Return the (x, y) coordinate for the center point of the cell that contains the specified text.  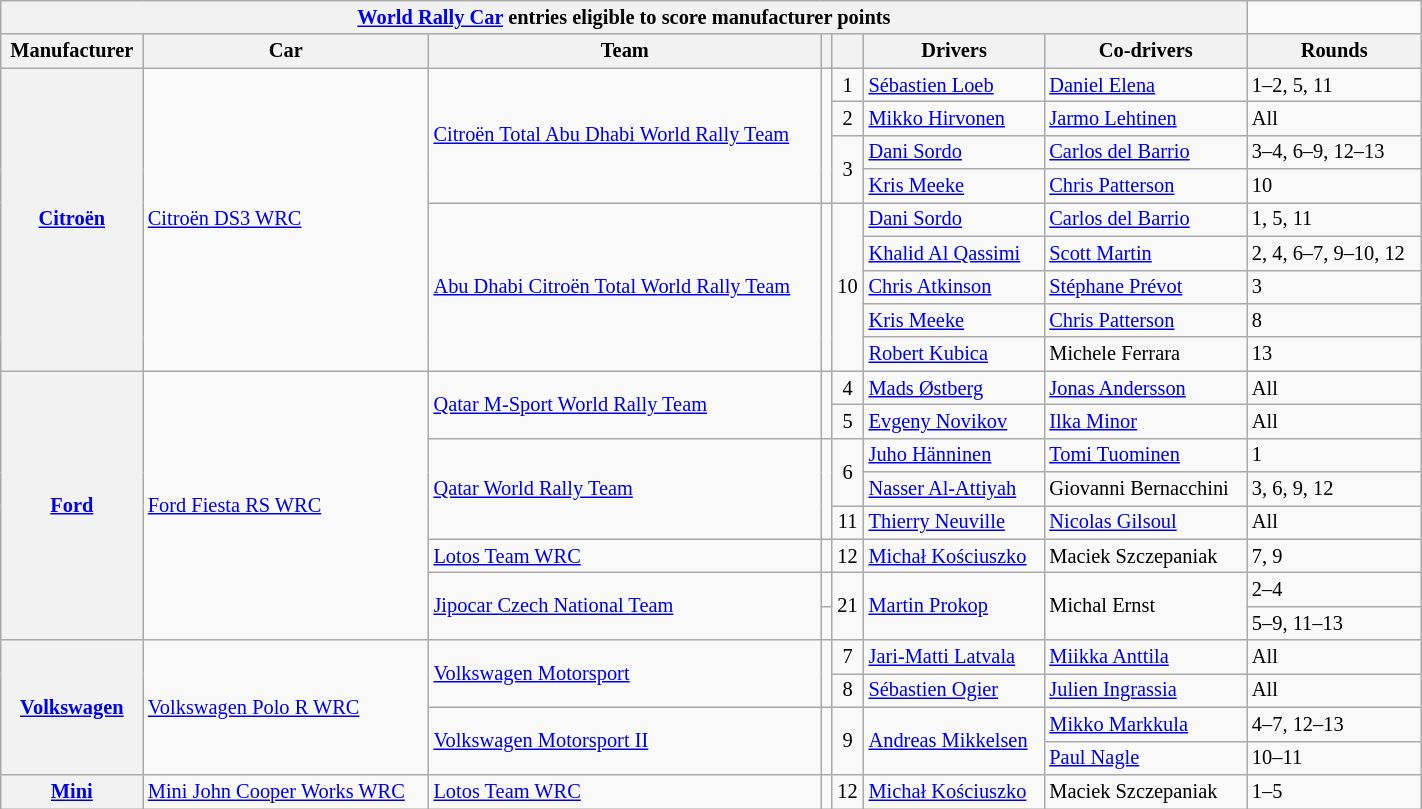
4–7, 12–13 (1334, 724)
Volkswagen (72, 708)
Nasser Al-Attiyah (954, 489)
Volkswagen Polo R WRC (286, 708)
Mini John Cooper Works WRC (286, 791)
1–5 (1334, 791)
Evgeny Novikov (954, 421)
Juho Hänninen (954, 455)
1–2, 5, 11 (1334, 85)
9 (847, 740)
Khalid Al Qassimi (954, 253)
13 (1334, 354)
Citroën DS3 WRC (286, 220)
Michal Ernst (1146, 606)
2, 4, 6–7, 9–10, 12 (1334, 253)
Giovanni Bernacchini (1146, 489)
Tomi Tuominen (1146, 455)
Ilka Minor (1146, 421)
Martin Prokop (954, 606)
Ford Fiesta RS WRC (286, 506)
Paul Nagle (1146, 758)
Robert Kubica (954, 354)
Manufacturer (72, 51)
Qatar M-Sport World Rally Team (626, 404)
Qatar World Rally Team (626, 488)
Mini (72, 791)
Sébastien Loeb (954, 85)
Ford (72, 506)
7 (847, 657)
Andreas Mikkelsen (954, 740)
Team (626, 51)
Daniel Elena (1146, 85)
Mikko Markkula (1146, 724)
2–4 (1334, 589)
11 (847, 522)
World Rally Car entries eligible to score manufacturer points (624, 17)
Drivers (954, 51)
Rounds (1334, 51)
Citroën Total Abu Dhabi World Rally Team (626, 136)
Jipocar Czech National Team (626, 606)
Nicolas Gilsoul (1146, 522)
Volkswagen Motorsport (626, 674)
Scott Martin (1146, 253)
Miikka Anttila (1146, 657)
10–11 (1334, 758)
Sébastien Ogier (954, 690)
1, 5, 11 (1334, 219)
5–9, 11–13 (1334, 623)
5 (847, 421)
Jari-Matti Latvala (954, 657)
6 (847, 472)
Michele Ferrara (1146, 354)
Mikko Hirvonen (954, 118)
Car (286, 51)
Stéphane Prévot (1146, 287)
Chris Atkinson (954, 287)
Mads Østberg (954, 388)
Abu Dhabi Citroën Total World Rally Team (626, 286)
21 (847, 606)
Jarmo Lehtinen (1146, 118)
Jonas Andersson (1146, 388)
3–4, 6–9, 12–13 (1334, 152)
Volkswagen Motorsport II (626, 740)
Thierry Neuville (954, 522)
4 (847, 388)
3, 6, 9, 12 (1334, 489)
7, 9 (1334, 556)
Co-drivers (1146, 51)
2 (847, 118)
Julien Ingrassia (1146, 690)
Citroën (72, 220)
